Locate the cell with the specified text and output its [x, y] center coordinate. 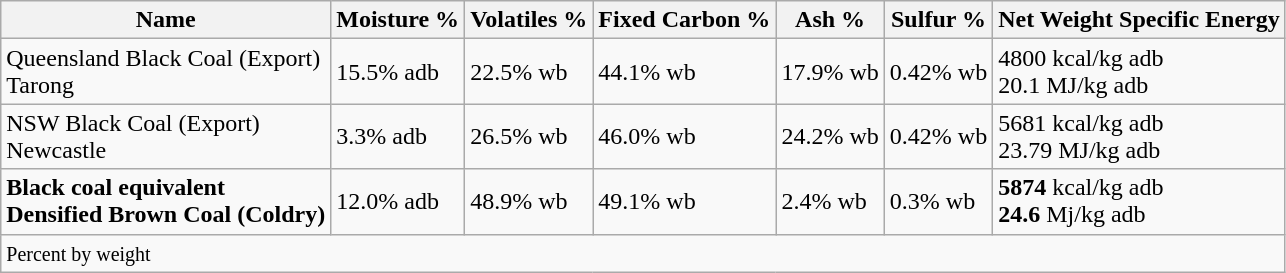
3.3% adb [398, 136]
Black coal equivalentDensified Brown Coal (Coldry) [166, 202]
49.1% wb [684, 202]
Name [166, 20]
5681 kcal/kg adb23.79 MJ/kg adb [1140, 136]
2.4% wb [830, 202]
48.9% wb [529, 202]
22.5% wb [529, 72]
5874 kcal/kg adb24.6 Mj/kg adb [1140, 202]
Queensland Black Coal (Export)Tarong [166, 72]
15.5% adb [398, 72]
NSW Black Coal (Export)Newcastle [166, 136]
Volatiles % [529, 20]
26.5% wb [529, 136]
Moisture % [398, 20]
17.9% wb [830, 72]
44.1% wb [684, 72]
Ash % [830, 20]
0.3% wb [938, 202]
Fixed Carbon % [684, 20]
Percent by weight [644, 253]
24.2% wb [830, 136]
Sulfur % [938, 20]
Net Weight Specific Energy [1140, 20]
4800 kcal/kg adb20.1 MJ/kg adb [1140, 72]
46.0% wb [684, 136]
12.0% adb [398, 202]
